Locate the cell with the specified text and output its [X, Y] center coordinate. 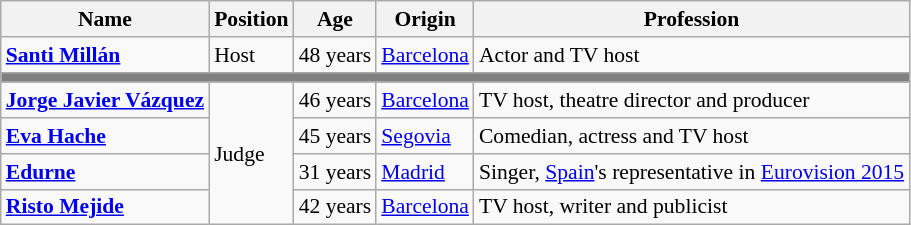
48 years [336, 55]
Position [251, 19]
Edurne [105, 172]
Profession [692, 19]
31 years [336, 172]
46 years [336, 101]
Segovia [425, 136]
Madrid [425, 172]
45 years [336, 136]
Comedian, actress and TV host [692, 136]
Risto Mejide [105, 207]
Host [251, 55]
TV host, theatre director and producer [692, 101]
Judge [251, 154]
TV host, writer and publicist [692, 207]
Actor and TV host [692, 55]
42 years [336, 207]
Jorge Javier Vázquez [105, 101]
Name [105, 19]
Age [336, 19]
Eva Hache [105, 136]
Singer, Spain's representative in Eurovision 2015 [692, 172]
Origin [425, 19]
Santi Millán [105, 55]
